Extract the (x, y) coordinate from the center of the cell holding the provided text.  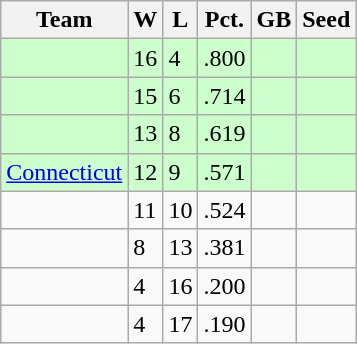
.619 (224, 134)
10 (180, 210)
L (180, 20)
.200 (224, 286)
12 (146, 172)
11 (146, 210)
.800 (224, 58)
17 (180, 324)
15 (146, 96)
.714 (224, 96)
.190 (224, 324)
Pct. (224, 20)
Team (64, 20)
.571 (224, 172)
.381 (224, 248)
Seed (326, 20)
Connecticut (64, 172)
GB (274, 20)
6 (180, 96)
W (146, 20)
9 (180, 172)
.524 (224, 210)
